For the text-containing cell, return its midpoint in (X, Y) coordinate format. 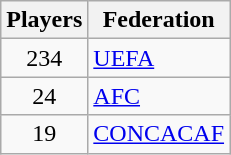
19 (44, 134)
234 (44, 58)
CONCACAF (159, 134)
Players (44, 20)
UEFA (159, 58)
Federation (159, 20)
AFC (159, 96)
24 (44, 96)
